For the text-containing cell, return its midpoint in (x, y) coordinate format. 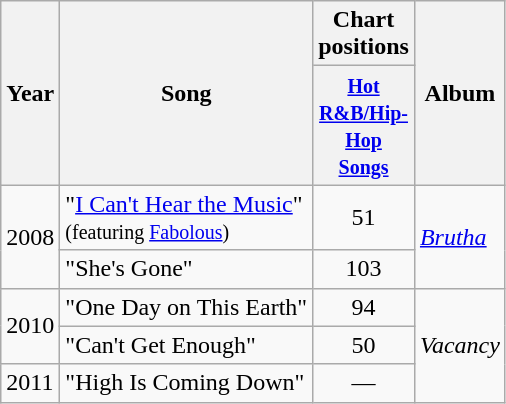
Song (186, 93)
2011 (30, 383)
"I Can't Hear the Music" (featuring Fabolous) (186, 218)
Chartpositions (364, 34)
Brutha (460, 236)
94 (364, 307)
2010 (30, 326)
Vacancy (460, 345)
2008 (30, 236)
"She's Gone" (186, 269)
"Can't Get Enough" (186, 345)
103 (364, 269)
Album (460, 93)
Hot R&B/Hip-Hop Songs (364, 126)
50 (364, 345)
"High Is Coming Down" (186, 383)
— (364, 383)
51 (364, 218)
"One Day on This Earth" (186, 307)
Year (30, 93)
